Return [x, y] of the center of cell containing provided text 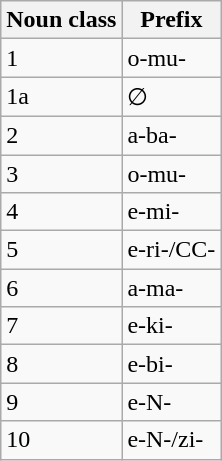
2 [62, 135]
9 [62, 402]
e-mi- [172, 212]
a-ba- [172, 135]
10 [62, 440]
e-ri-/CC- [172, 250]
a-ma- [172, 288]
6 [62, 288]
∅ [172, 97]
1a [62, 97]
4 [62, 212]
7 [62, 326]
5 [62, 250]
8 [62, 364]
3 [62, 173]
1 [62, 58]
e-ki- [172, 326]
e-N- [172, 402]
e-bi- [172, 364]
e-N-/zi- [172, 440]
Prefix [172, 20]
Noun class [62, 20]
